Find where the given text appears and provide that cell's center as (X, Y) coordinate. 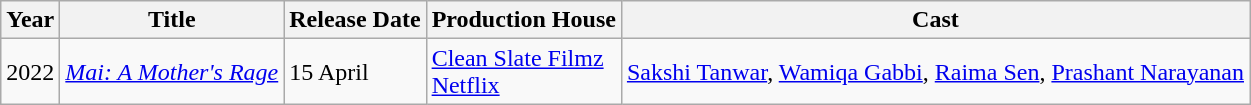
Cast (935, 20)
Clean Slate FilmzNetflix (524, 72)
Release Date (355, 20)
2022 (30, 72)
15 April (355, 72)
Production House (524, 20)
Mai: A Mother's Rage (172, 72)
Title (172, 20)
Sakshi Tanwar, Wamiqa Gabbi, Raima Sen, Prashant Narayanan (935, 72)
Year (30, 20)
